Capture the cell that displays the provided text and extract its (x, y) central coordinate. 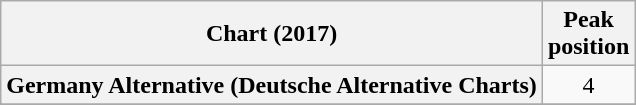
Peakposition (588, 34)
4 (588, 85)
Germany Alternative (Deutsche Alternative Charts) (272, 85)
Chart (2017) (272, 34)
